For the text-containing cell, return its midpoint in [x, y] coordinate format. 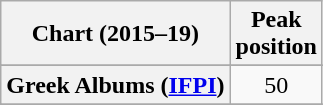
50 [276, 85]
Peakposition [276, 34]
Greek Albums (IFPI) [116, 85]
Chart (2015–19) [116, 34]
